Provide the (X, Y) coordinate of the cell's center where the given text is located.  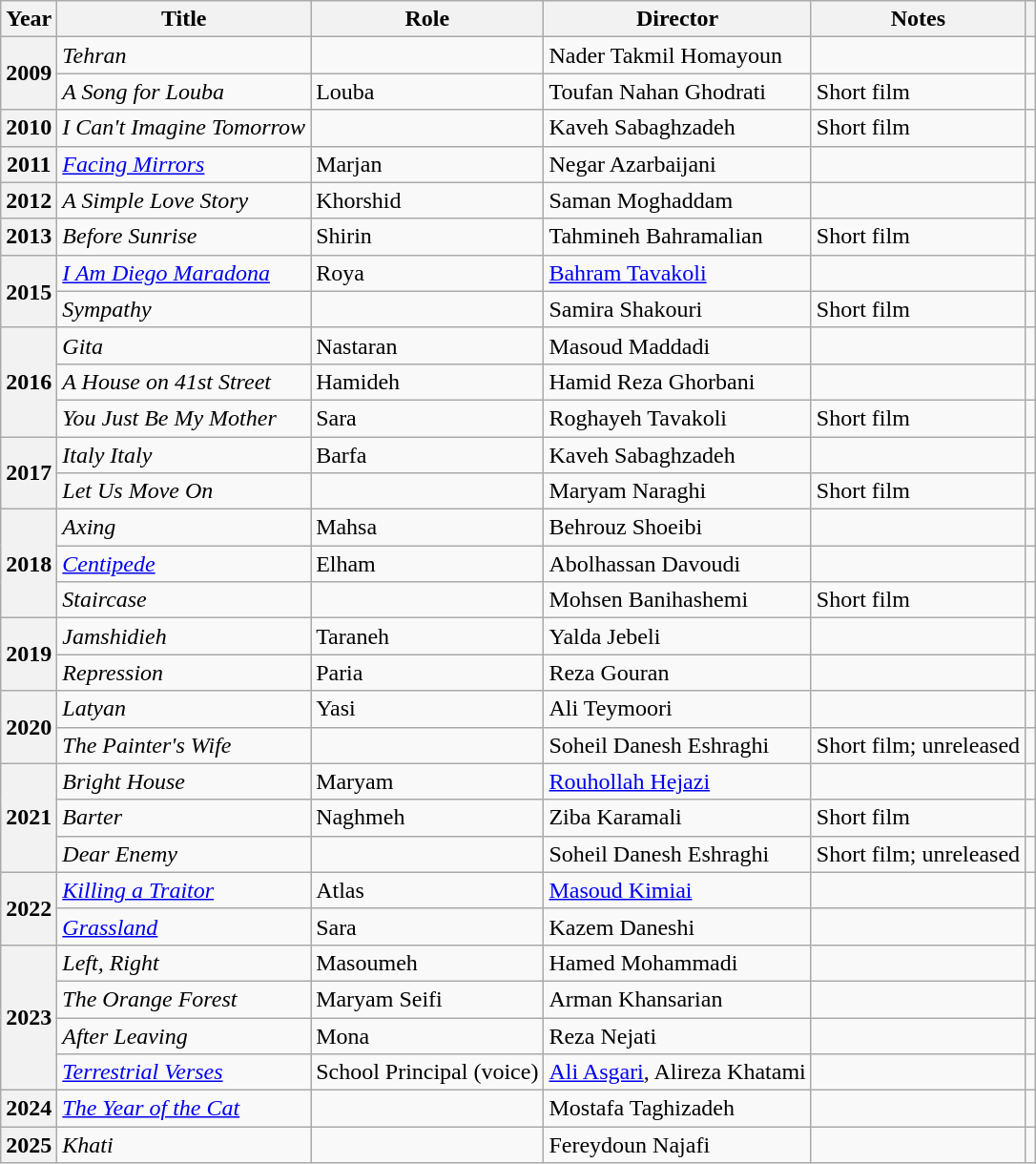
Taraneh (427, 636)
Tahmineh Bahramalian (677, 237)
Jamshidieh (184, 636)
Maryam Seifi (427, 999)
2012 (29, 200)
Dear Enemy (184, 854)
Yalda Jebeli (677, 636)
Paria (427, 673)
2023 (29, 1017)
A Song for Louba (184, 92)
A House on 41st Street (184, 382)
Before Sunrise (184, 237)
Roya (427, 273)
Kazem Daneshi (677, 926)
Barfa (427, 455)
2013 (29, 237)
Notes (918, 19)
Elham (427, 564)
Role (427, 19)
Behrouz Shoeibi (677, 528)
2020 (29, 727)
Masoumeh (427, 963)
Ziba Karamali (677, 818)
Roghayeh Tavakoli (677, 418)
After Leaving (184, 1035)
The Painter's Wife (184, 745)
I Can't Imagine Tomorrow (184, 128)
Italy Italy (184, 455)
Mahsa (427, 528)
Nastaran (427, 345)
Hamideh (427, 382)
2019 (29, 655)
2011 (29, 164)
2022 (29, 908)
Terrestrial Verses (184, 1072)
Mona (427, 1035)
Hamed Mohammadi (677, 963)
Atlas (427, 890)
Axing (184, 528)
Khorshid (427, 200)
Rouhollah Hejazi (677, 781)
2015 (29, 291)
Hamid Reza Ghorbani (677, 382)
Abolhassan Davoudi (677, 564)
Mostafa Taghizadeh (677, 1109)
Masoud Kimiai (677, 890)
Yasi (427, 709)
I Am Diego Maradona (184, 273)
Staircase (184, 600)
2025 (29, 1145)
Mohsen Banihashemi (677, 600)
Sympathy (184, 309)
2024 (29, 1109)
Fereydoun Najafi (677, 1145)
Saman Moghaddam (677, 200)
Left, Right (184, 963)
School Principal (voice) (427, 1072)
Let Us Move On (184, 491)
Ali Teymoori (677, 709)
Arman Khansarian (677, 999)
2010 (29, 128)
A Simple Love Story (184, 200)
Bright House (184, 781)
Nader Takmil Homayoun (677, 55)
Reza Gouran (677, 673)
2009 (29, 73)
Repression (184, 673)
Naghmeh (427, 818)
Bahram Tavakoli (677, 273)
Facing Mirrors (184, 164)
2021 (29, 818)
Marjan (427, 164)
Killing a Traitor (184, 890)
2016 (29, 382)
Title (184, 19)
Year (29, 19)
The Year of the Cat (184, 1109)
The Orange Forest (184, 999)
Negar Azarbaijani (677, 164)
Grassland (184, 926)
2017 (29, 473)
Samira Shakouri (677, 309)
Maryam Naraghi (677, 491)
Toufan Nahan Ghodrati (677, 92)
Ali Asgari, Alireza Khatami (677, 1072)
Director (677, 19)
Louba (427, 92)
Reza Nejati (677, 1035)
You Just Be My Mother (184, 418)
Shirin (427, 237)
Masoud Maddadi (677, 345)
Gita (184, 345)
Centipede (184, 564)
2018 (29, 564)
Latyan (184, 709)
Tehran (184, 55)
Khati (184, 1145)
Barter (184, 818)
Maryam (427, 781)
